Detect which cell encompasses the target text, then output its [X, Y] center coordinate. 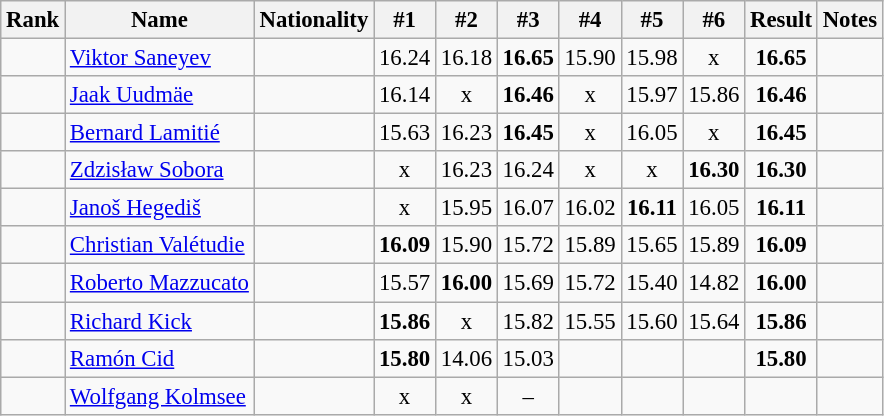
Bernard Lamitié [160, 133]
Notes [850, 20]
#6 [714, 20]
16.07 [528, 208]
Rank [33, 20]
16.02 [590, 208]
Roberto Mazzucato [160, 283]
16.18 [466, 58]
Ramón Cid [160, 358]
Jaak Uudmäe [160, 95]
Name [160, 20]
#2 [466, 20]
15.82 [528, 321]
Richard Kick [160, 321]
15.03 [528, 358]
15.65 [652, 245]
Zdzisław Sobora [160, 170]
#5 [652, 20]
15.95 [466, 208]
15.60 [652, 321]
15.64 [714, 321]
15.40 [652, 283]
15.97 [652, 95]
#3 [528, 20]
Result [782, 20]
16.14 [405, 95]
Wolfgang Kolmsee [160, 396]
– [528, 396]
15.69 [528, 283]
15.57 [405, 283]
15.55 [590, 321]
Christian Valétudie [160, 245]
15.63 [405, 133]
14.06 [466, 358]
Viktor Saneyev [160, 58]
#1 [405, 20]
#4 [590, 20]
Nationality [314, 20]
14.82 [714, 283]
15.98 [652, 58]
Janoš Hegediš [160, 208]
